Scan for the cell matching the given text and deliver its (x, y) coordinate at center. 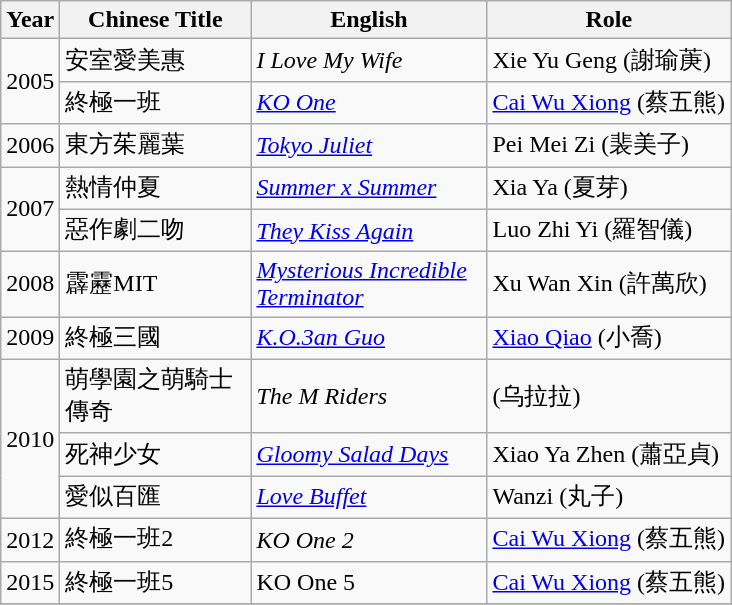
Xia Ya (夏芽) (609, 188)
終極一班2 (156, 540)
霹靂MIT (156, 284)
Gloomy Salad Days (369, 454)
東方茱麗葉 (156, 146)
Chinese Title (156, 20)
Luo Zhi Yi (羅智儀) (609, 230)
(乌拉拉) (609, 396)
Tokyo Juliet (369, 146)
2009 (30, 338)
死神少女 (156, 454)
They Kiss Again (369, 230)
K.O.3an Guo (369, 338)
Love Buffet (369, 498)
I Love My Wife (369, 60)
終極一班5 (156, 582)
Xiao Qiao (小喬) (609, 338)
終極一班 (156, 102)
Xiao Ya Zhen (蕭亞貞) (609, 454)
Pei Mei Zi (裴美子) (609, 146)
KO One 2 (369, 540)
Year (30, 20)
Wanzi (丸子) (609, 498)
KO One (369, 102)
Xu Wan Xin (許萬欣) (609, 284)
English (369, 20)
Role (609, 20)
2005 (30, 82)
2008 (30, 284)
惡作劇二吻 (156, 230)
萌學園之萌騎士傳奇 (156, 396)
Xie Yu Geng (謝瑜菮) (609, 60)
Summer x Summer (369, 188)
2012 (30, 540)
愛似百匯 (156, 498)
The M Riders (369, 396)
熱情仲夏 (156, 188)
2007 (30, 208)
2010 (30, 438)
2006 (30, 146)
KO One 5 (369, 582)
Mysterious Incredible Terminator (369, 284)
2015 (30, 582)
終極三國 (156, 338)
安室愛美惠 (156, 60)
